Provide the [X, Y] coordinate of the cell's center where the given text is located.  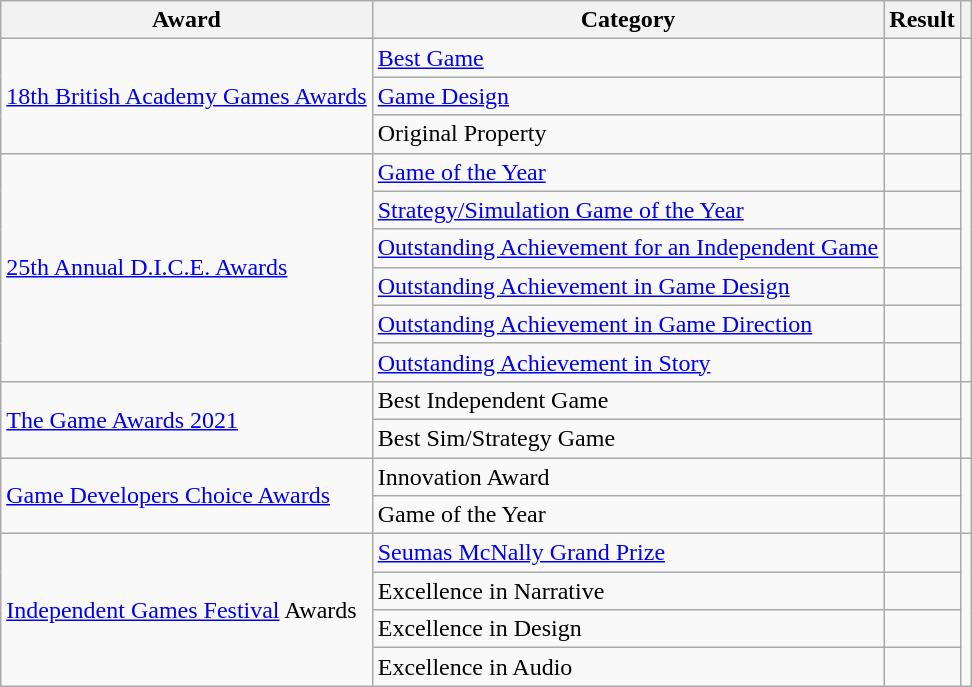
Game Developers Choice Awards [186, 496]
Game Design [628, 96]
Award [186, 20]
Strategy/Simulation Game of the Year [628, 210]
Best Independent Game [628, 400]
Best Sim/Strategy Game [628, 438]
Category [628, 20]
Outstanding Achievement in Game Direction [628, 324]
Outstanding Achievement in Game Design [628, 286]
The Game Awards 2021 [186, 419]
Independent Games Festival Awards [186, 610]
18th British Academy Games Awards [186, 96]
Excellence in Audio [628, 667]
Original Property [628, 134]
25th Annual D.I.C.E. Awards [186, 267]
Innovation Award [628, 477]
Excellence in Narrative [628, 591]
Outstanding Achievement for an Independent Game [628, 248]
Excellence in Design [628, 629]
Seumas McNally Grand Prize [628, 553]
Result [922, 20]
Outstanding Achievement in Story [628, 362]
Best Game [628, 58]
